Return the [X, Y] coordinate for the center point of the cell that contains the specified text.  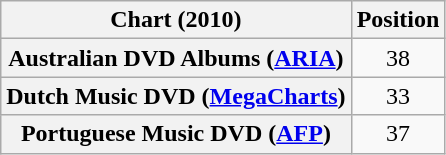
Australian DVD Albums (ARIA) [176, 58]
Portuguese Music DVD (AFP) [176, 134]
Dutch Music DVD (MegaCharts) [176, 96]
37 [398, 134]
Chart (2010) [176, 20]
38 [398, 58]
Position [398, 20]
33 [398, 96]
